Scan for the cell matching the given text and deliver its (X, Y) coordinate at center. 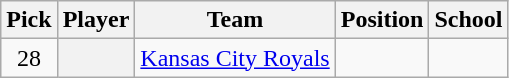
Pick (29, 20)
Player (96, 20)
School (468, 20)
Position (382, 20)
28 (29, 58)
Kansas City Royals (235, 58)
Team (235, 20)
